Locate the cell with the specified text and output its (X, Y) center coordinate. 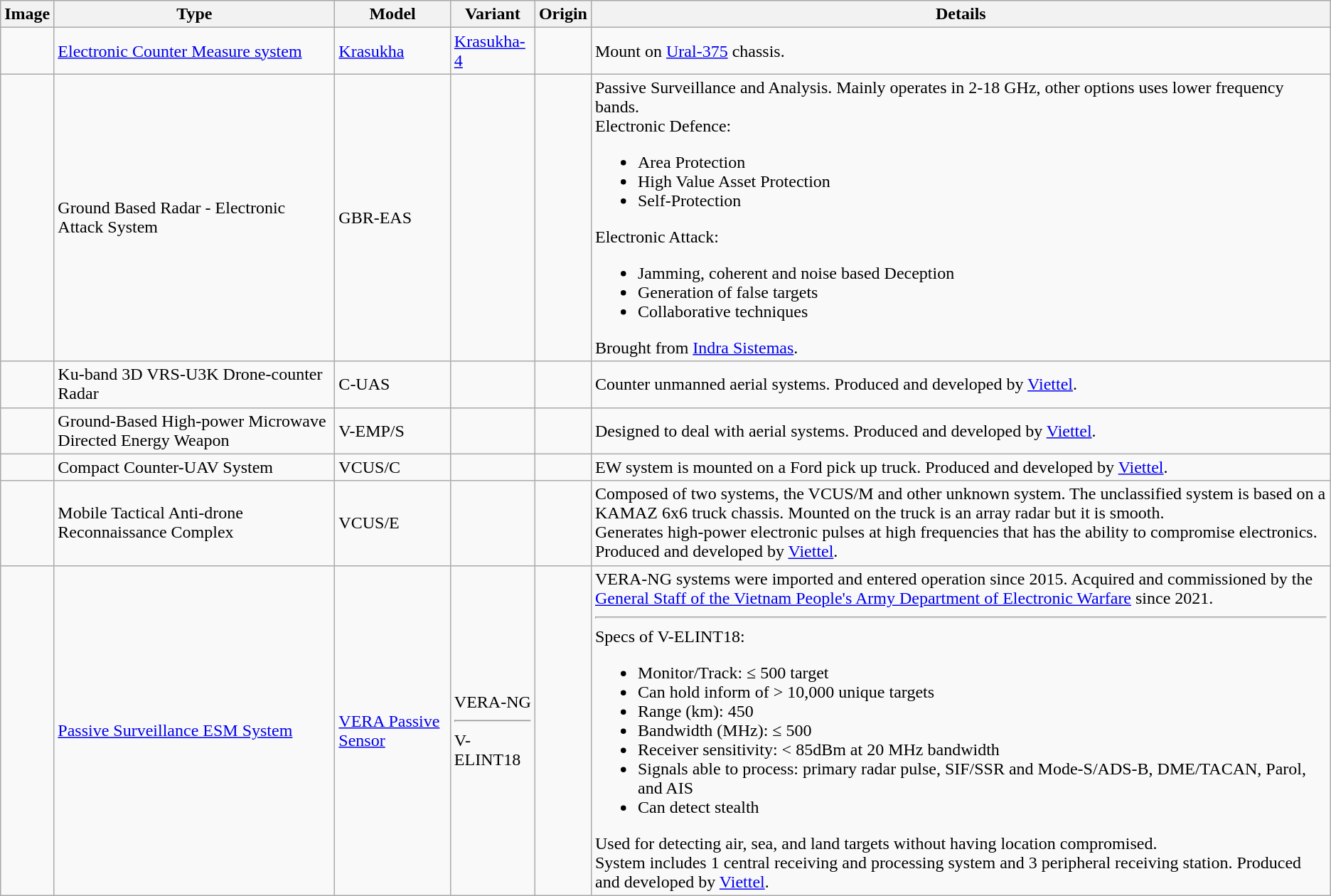
Variant (492, 14)
Designed to deal with aerial systems. Produced and developed by Viettel. (961, 431)
V-EMP/S (392, 431)
VERA-NGV-ELINT18 (492, 730)
EW system is mounted on a Ford pick up truck. Produced and developed by Viettel. (961, 467)
Ku-band 3D VRS-U3K Drone-counter Radar (195, 384)
Krasukha-4 (492, 51)
Counter unmanned aerial systems. Produced and developed by Viettel. (961, 384)
Ground-Based High-power Microwave Directed Energy Weapon (195, 431)
Compact Counter-UAV System (195, 467)
Model (392, 14)
Mount on Ural-375 chassis. (961, 51)
Type (195, 14)
Mobile Tactical Anti-drone Reconnaissance Complex (195, 523)
Passive Surveillance ESM System (195, 730)
VERA Passive Sensor (392, 730)
VCUS/E (392, 523)
Krasukha (392, 51)
Details (961, 14)
Image (27, 14)
Origin (563, 14)
VCUS/C (392, 467)
Ground Based Radar - Electronic Attack System (195, 218)
Electronic Counter Measure system (195, 51)
GBR-EAS (392, 218)
C-UAS (392, 384)
